From the cell containing the given text, extract its center point as (x, y) coordinate. 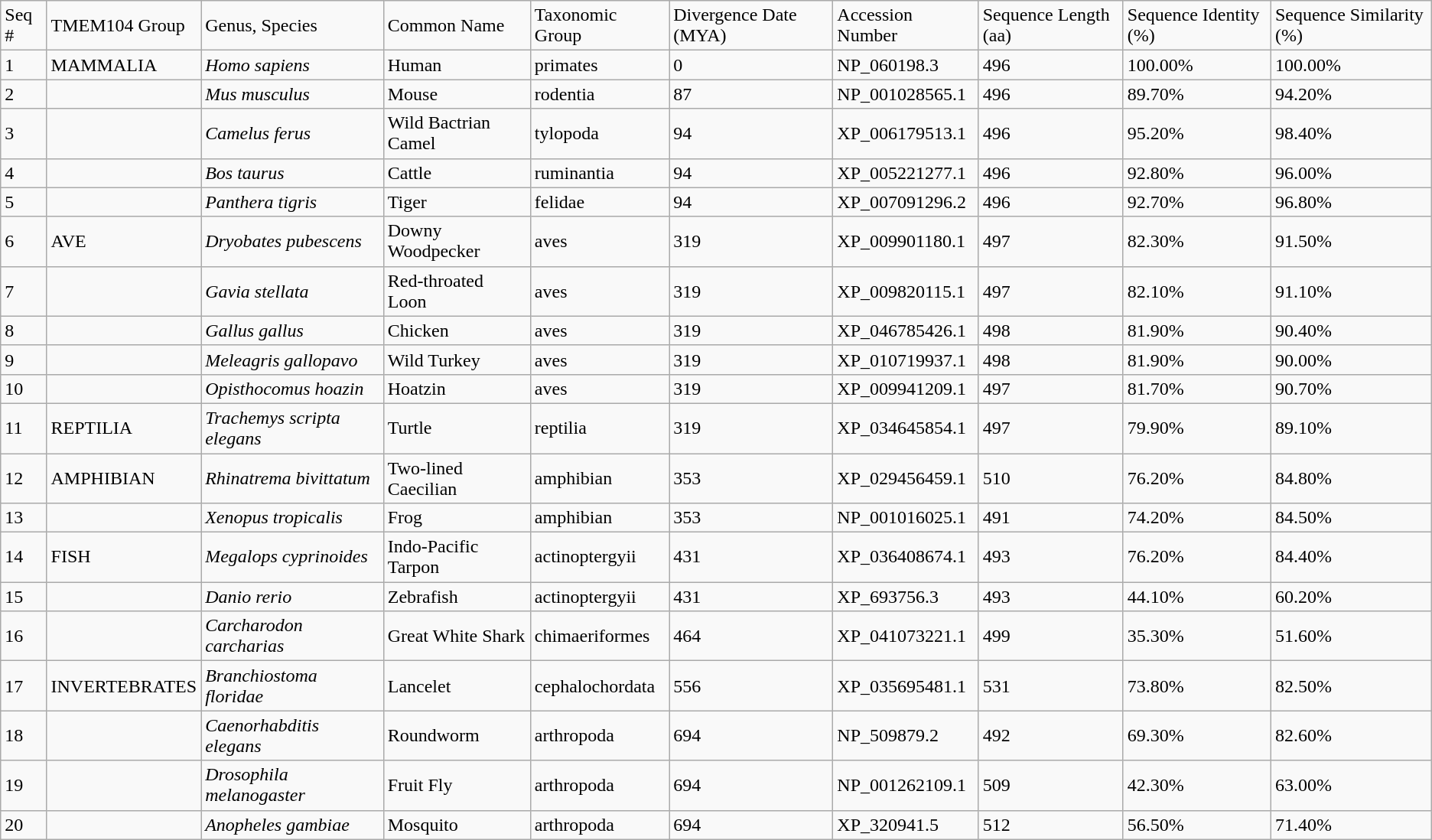
5 (24, 202)
84.80% (1351, 477)
Frog (457, 518)
Mouse (457, 94)
92.80% (1196, 173)
84.50% (1351, 518)
Downy Woodpecker (457, 242)
Homo sapiens (292, 65)
16 (24, 637)
Rhinatrema bivittatum (292, 477)
491 (1051, 518)
Fruit Fly (457, 785)
Tiger (457, 202)
11 (24, 428)
Cattle (457, 173)
6 (24, 242)
96.00% (1351, 173)
REPTILIA (124, 428)
Seq # (24, 26)
Red-throated Loon (457, 291)
Danio rerio (292, 597)
Indo-Pacific Tarpon (457, 557)
rodentia (600, 94)
512 (1051, 825)
Zebrafish (457, 597)
FISH (124, 557)
4 (24, 173)
ruminantia (600, 173)
2 (24, 94)
81.70% (1196, 389)
Wild Bactrian Camel (457, 133)
Caenorhabditis elegans (292, 736)
Turtle (457, 428)
531 (1051, 685)
20 (24, 825)
Panthera tigris (292, 202)
TMEM104 Group (124, 26)
44.10% (1196, 597)
XP_009941209.1 (906, 389)
Dryobates pubescens (292, 242)
90.40% (1351, 330)
18 (24, 736)
Taxonomic Group (600, 26)
14 (24, 557)
Sequence Identity (%) (1196, 26)
1 (24, 65)
tylopoda (600, 133)
Human (457, 65)
509 (1051, 785)
51.60% (1351, 637)
XP_007091296.2 (906, 202)
Anopheles gambiae (292, 825)
XP_009820115.1 (906, 291)
7 (24, 291)
82.60% (1351, 736)
89.10% (1351, 428)
primates (600, 65)
17 (24, 685)
464 (751, 637)
Two-lined Caecilian (457, 477)
reptilia (600, 428)
73.80% (1196, 685)
12 (24, 477)
19 (24, 785)
Sequence Length (aa) (1051, 26)
XP_009901180.1 (906, 242)
Divergence Date (MYA) (751, 26)
Hoatzin (457, 389)
60.20% (1351, 597)
Bos taurus (292, 173)
MAMMALIA (124, 65)
91.10% (1351, 291)
82.50% (1351, 685)
XP_029456459.1 (906, 477)
35.30% (1196, 637)
Accession Number (906, 26)
Wild Turkey (457, 360)
556 (751, 685)
94.20% (1351, 94)
NP_001028565.1 (906, 94)
Lancelet (457, 685)
98.40% (1351, 133)
82.10% (1196, 291)
Gavia stellata (292, 291)
3 (24, 133)
XP_046785426.1 (906, 330)
Opisthocomus hoazin (292, 389)
95.20% (1196, 133)
90.70% (1351, 389)
XP_006179513.1 (906, 133)
Camelus ferus (292, 133)
96.80% (1351, 202)
8 (24, 330)
79.90% (1196, 428)
XP_010719937.1 (906, 360)
13 (24, 518)
42.30% (1196, 785)
10 (24, 389)
Mosquito (457, 825)
Chicken (457, 330)
0 (751, 65)
90.00% (1351, 360)
Drosophila melanogaster (292, 785)
NP_001262109.1 (906, 785)
INVERTEBRATES (124, 685)
56.50% (1196, 825)
XP_034645854.1 (906, 428)
cephalochordata (600, 685)
87 (751, 94)
chimaeriformes (600, 637)
Meleagris gallopavo (292, 360)
Megalops cyprinoides (292, 557)
Sequence Similarity (%) (1351, 26)
XP_035695481.1 (906, 685)
84.40% (1351, 557)
92.70% (1196, 202)
NP_509879.2 (906, 736)
Great White Shark (457, 637)
Mus musculus (292, 94)
15 (24, 597)
Xenopus tropicalis (292, 518)
Roundworm (457, 736)
63.00% (1351, 785)
9 (24, 360)
71.40% (1351, 825)
NP_060198.3 (906, 65)
XP_005221277.1 (906, 173)
Carcharodon carcharias (292, 637)
AVE (124, 242)
Gallus gallus (292, 330)
69.30% (1196, 736)
XP_036408674.1 (906, 557)
AMPHIBIAN (124, 477)
Common Name (457, 26)
89.70% (1196, 94)
felidae (600, 202)
492 (1051, 736)
XP_041073221.1 (906, 637)
Branchiostoma floridae (292, 685)
Trachemys scripta elegans (292, 428)
74.20% (1196, 518)
91.50% (1351, 242)
510 (1051, 477)
NP_001016025.1 (906, 518)
82.30% (1196, 242)
Genus, Species (292, 26)
XP_320941.5 (906, 825)
XP_693756.3 (906, 597)
499 (1051, 637)
